From the cell containing the given text, extract its center point as (x, y) coordinate. 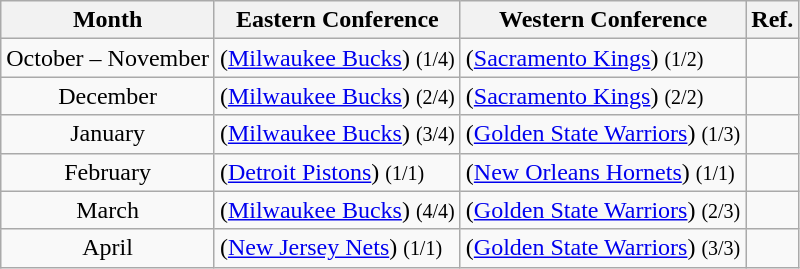
(Milwaukee Bucks) (2/4) (337, 96)
Eastern Conference (337, 20)
(Golden State Warriors) (2/3) (603, 210)
Western Conference (603, 20)
(New Jersey Nets) (1/1) (337, 248)
October – November (108, 58)
(Sacramento Kings) (2/2) (603, 96)
(Milwaukee Bucks) (3/4) (337, 134)
January (108, 134)
(Golden State Warriors) (3/3) (603, 248)
(Milwaukee Bucks) (1/4) (337, 58)
April (108, 248)
Month (108, 20)
(Detroit Pistons) (1/1) (337, 172)
(New Orleans Hornets) (1/1) (603, 172)
December (108, 96)
(Milwaukee Bucks) (4/4) (337, 210)
(Golden State Warriors) (1/3) (603, 134)
Ref. (772, 20)
(Sacramento Kings) (1/2) (603, 58)
March (108, 210)
February (108, 172)
